Output the [x, y] coordinate of the center of the cell containing the given text.  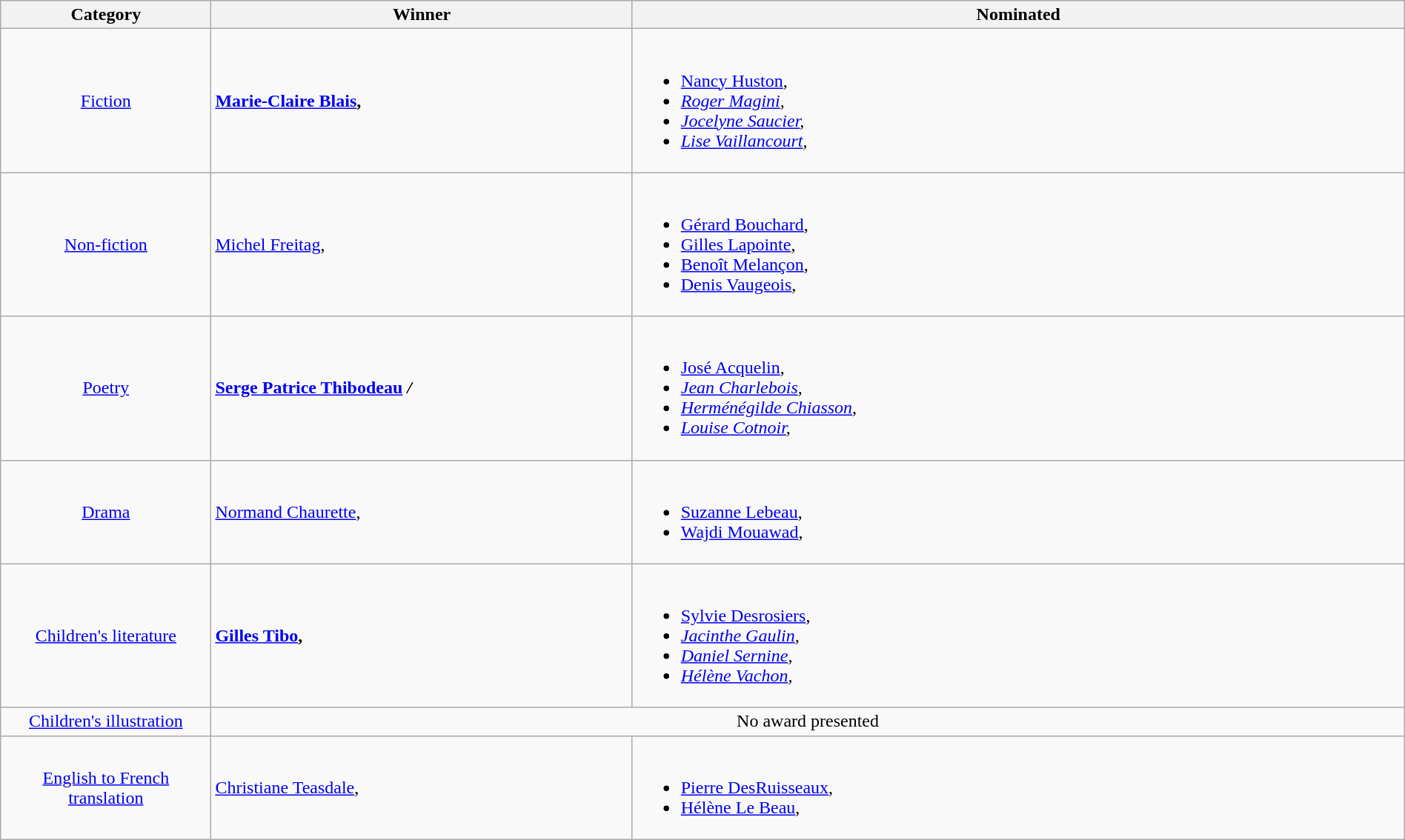
Poetry [106, 388]
Christiane Teasdale, [422, 787]
José Acquelin, Jean Charlebois, Herménégilde Chiasson, Louise Cotnoir, [1018, 388]
Children's literature [106, 636]
Serge Patrice Thibodeau / [422, 388]
Sylvie Desrosiers, Jacinthe Gaulin, Daniel Sernine, Hélène Vachon, [1018, 636]
No award presented [808, 721]
Pierre DesRuisseaux, Hélène Le Beau, [1018, 787]
Category [106, 15]
Gérard Bouchard, Gilles Lapointe, Benoît Melançon, Denis Vaugeois, [1018, 244]
Normand Chaurette, [422, 512]
Winner [422, 15]
Drama [106, 512]
Michel Freitag, [422, 244]
Fiction [106, 101]
Non-fiction [106, 244]
Suzanne Lebeau, Wajdi Mouawad, [1018, 512]
Marie-Claire Blais, [422, 101]
Nominated [1018, 15]
Nancy Huston, Roger Magini, Jocelyne Saucier, Lise Vaillancourt, [1018, 101]
Gilles Tibo, [422, 636]
English to French translation [106, 787]
Children's illustration [106, 721]
